From the cell containing the given text, extract its center point as (X, Y) coordinate. 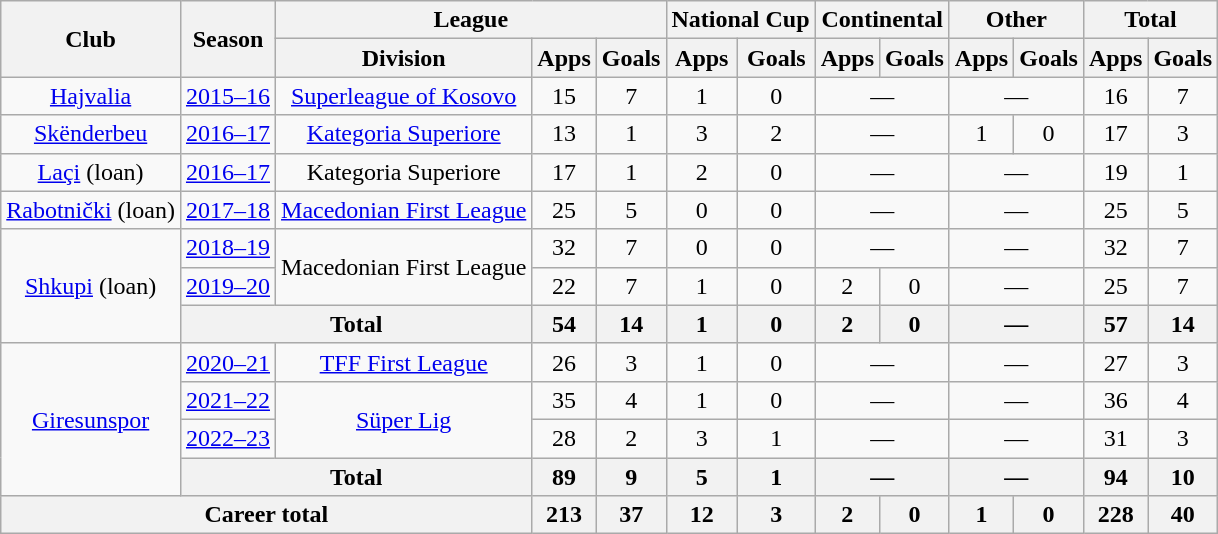
Skënderbeu (91, 134)
National Cup (740, 20)
89 (564, 477)
36 (1115, 400)
Süper Lig (404, 419)
28 (564, 438)
57 (1115, 324)
2022–23 (228, 438)
12 (702, 515)
Hajvalia (91, 96)
13 (564, 134)
Rabotnički (loan) (91, 210)
Division (404, 58)
2018–19 (228, 248)
TFF First League (404, 362)
94 (1115, 477)
35 (564, 400)
228 (1115, 515)
2020–21 (228, 362)
2017–18 (228, 210)
Giresunspor (91, 419)
15 (564, 96)
10 (1183, 477)
Shkupi (loan) (91, 286)
26 (564, 362)
9 (631, 477)
Club (91, 39)
54 (564, 324)
Continental (882, 20)
31 (1115, 438)
213 (564, 515)
League (471, 20)
19 (1115, 172)
2019–20 (228, 286)
Career total (266, 515)
40 (1183, 515)
27 (1115, 362)
Laçi (loan) (91, 172)
Superleague of Kosovo (404, 96)
22 (564, 286)
2015–16 (228, 96)
2021–22 (228, 400)
Other (1016, 20)
Season (228, 39)
16 (1115, 96)
37 (631, 515)
